Return the (X, Y) coordinate for the center point of the cell that contains the specified text.  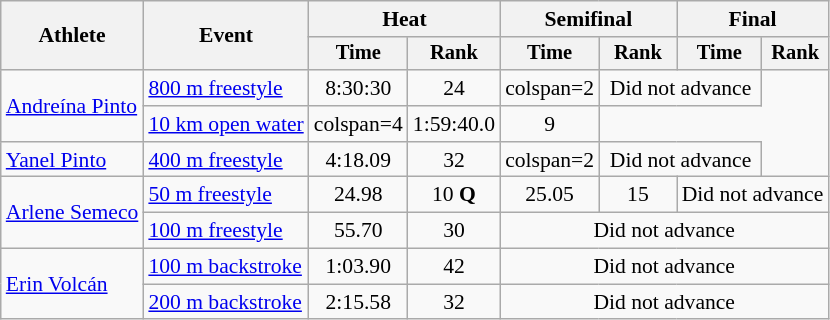
800 m freestyle (226, 88)
8:30:30 (358, 88)
50 m freestyle (226, 195)
9 (550, 124)
24.98 (358, 195)
2:15.58 (358, 302)
Arlene Semeco (72, 212)
colspan=4 (358, 124)
1:59:40.0 (454, 124)
55.70 (358, 231)
Yanel Pinto (72, 160)
10 Q (454, 195)
Erin Volcán (72, 284)
30 (454, 231)
100 m backstroke (226, 267)
200 m backstroke (226, 302)
Semifinal (588, 19)
Final (753, 19)
1:03.90 (358, 267)
Event (226, 36)
100 m freestyle (226, 231)
400 m freestyle (226, 160)
25.05 (550, 195)
Heat (404, 19)
24 (454, 88)
42 (454, 267)
10 km open water (226, 124)
15 (638, 195)
4:18.09 (358, 160)
Athlete (72, 36)
Andreína Pinto (72, 106)
